Locate the cell with the specified text and output its [X, Y] center coordinate. 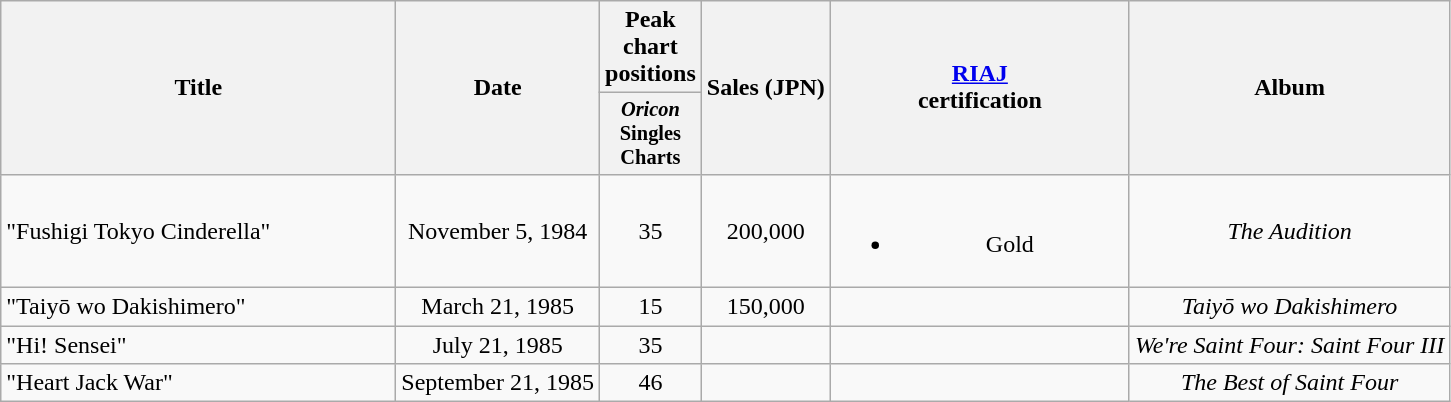
46 [651, 383]
The Best of Saint Four [1289, 383]
March 21, 1985 [498, 307]
Date [498, 88]
"Taiyō wo Dakishimero" [198, 307]
Album [1289, 88]
November 5, 1984 [498, 230]
Peak chart positions [651, 47]
Taiyō wo Dakishimero [1289, 307]
200,000 [766, 230]
150,000 [766, 307]
"Fushigi Tokyo Cinderella" [198, 230]
"Hi! Sensei" [198, 345]
We're Saint Four: Saint Four III [1289, 345]
The Audition [1289, 230]
Oricon Singles Charts [651, 134]
RIAJcertification [980, 88]
"Heart Jack War" [198, 383]
July 21, 1985 [498, 345]
September 21, 1985 [498, 383]
Title [198, 88]
Sales (JPN) [766, 88]
15 [651, 307]
Gold [980, 230]
